Provide the (x, y) coordinate of the cell's center where the given text is located.  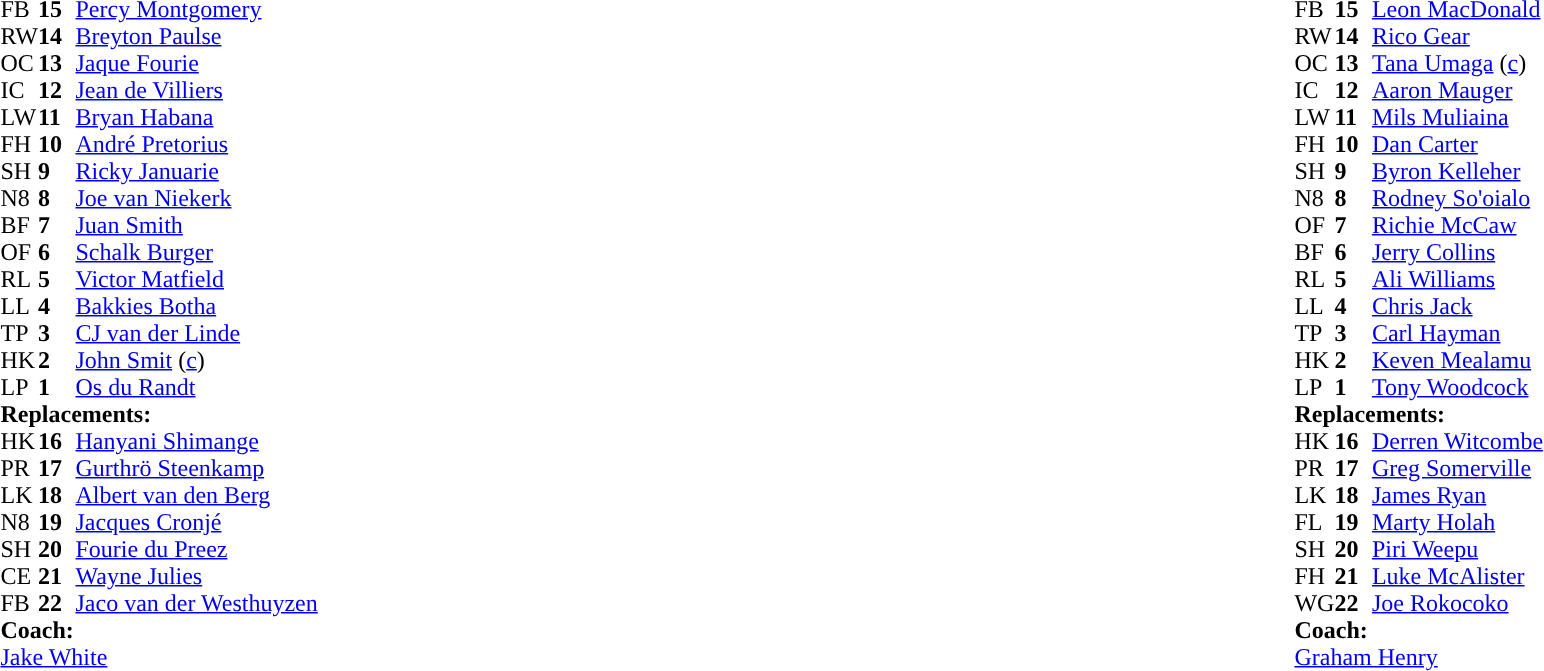
Marty Holah (1458, 522)
Tony Woodcock (1458, 388)
Mils Muliaina (1458, 118)
Jacques Cronjé (197, 522)
Os du Randt (197, 388)
Ali Williams (1458, 280)
Dan Carter (1458, 144)
Wayne Julies (197, 576)
Albert van den Berg (197, 496)
CJ van der Linde (197, 334)
Richie McCaw (1458, 226)
Breyton Paulse (197, 36)
Rico Gear (1458, 36)
Luke McAlister (1458, 576)
Byron Kelleher (1458, 172)
Chris Jack (1458, 306)
Ricky Januarie (197, 172)
Tana Umaga (c) (1458, 64)
Bakkies Botha (197, 306)
Gurthrö Steenkamp (197, 468)
Graham Henry (1418, 658)
Hanyani Shimange (197, 442)
FL (1314, 522)
CE (19, 576)
André Pretorius (197, 144)
Piri Weepu (1458, 550)
Jaque Fourie (197, 64)
FB (19, 604)
Derren Witcombe (1458, 442)
James Ryan (1458, 496)
Bryan Habana (197, 118)
Jean de Villiers (197, 90)
Keven Mealamu (1458, 360)
Victor Matfield (197, 280)
Carl Hayman (1458, 334)
Jake White (158, 658)
Juan Smith (197, 226)
Greg Somerville (1458, 468)
Schalk Burger (197, 252)
Jaco van der Westhuyzen (197, 604)
John Smit (c) (197, 360)
Joe van Niekerk (197, 198)
Joe Rokocoko (1458, 604)
Aaron Mauger (1458, 90)
Fourie du Preez (197, 550)
Rodney So'oialo (1458, 198)
WG (1314, 604)
Jerry Collins (1458, 252)
